Return the [X, Y] coordinate for the center point of the cell that contains the specified text.  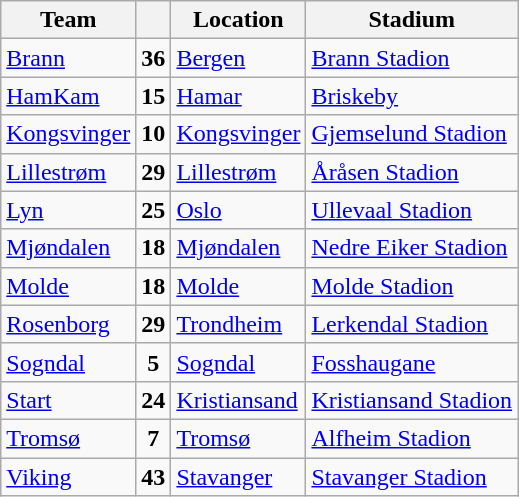
Kristiansand [238, 400]
Brann [68, 58]
Rosenborg [68, 324]
Stadium [412, 20]
Trondheim [238, 324]
Brann Stadion [412, 58]
5 [154, 362]
Bergen [238, 58]
Ullevaal Stadion [412, 210]
Gjemselund Stadion [412, 134]
Hamar [238, 96]
Location [238, 20]
Viking [68, 477]
24 [154, 400]
Stavanger Stadion [412, 477]
Nedre Eiker Stadion [412, 248]
Stavanger [238, 477]
Oslo [238, 210]
7 [154, 438]
Alfheim Stadion [412, 438]
Start [68, 400]
Team [68, 20]
Molde Stadion [412, 286]
15 [154, 96]
10 [154, 134]
Briskeby [412, 96]
Kristiansand Stadion [412, 400]
HamKam [68, 96]
Lerkendal Stadion [412, 324]
Lyn [68, 210]
43 [154, 477]
Fosshaugane [412, 362]
Åråsen Stadion [412, 172]
36 [154, 58]
25 [154, 210]
